Detect which cell encompasses the target text, then output its (X, Y) center coordinate. 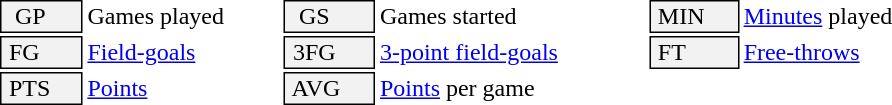
3FG (330, 52)
Points (184, 88)
MIN (694, 16)
FG (42, 52)
FT (694, 52)
GS (330, 16)
AVG (330, 88)
GP (42, 16)
PTS (42, 88)
Points per game (512, 88)
3-point field-goals (512, 52)
Games started (512, 16)
Field-goals (184, 52)
Games played (184, 16)
